For the text-containing cell, return its midpoint in [X, Y] coordinate format. 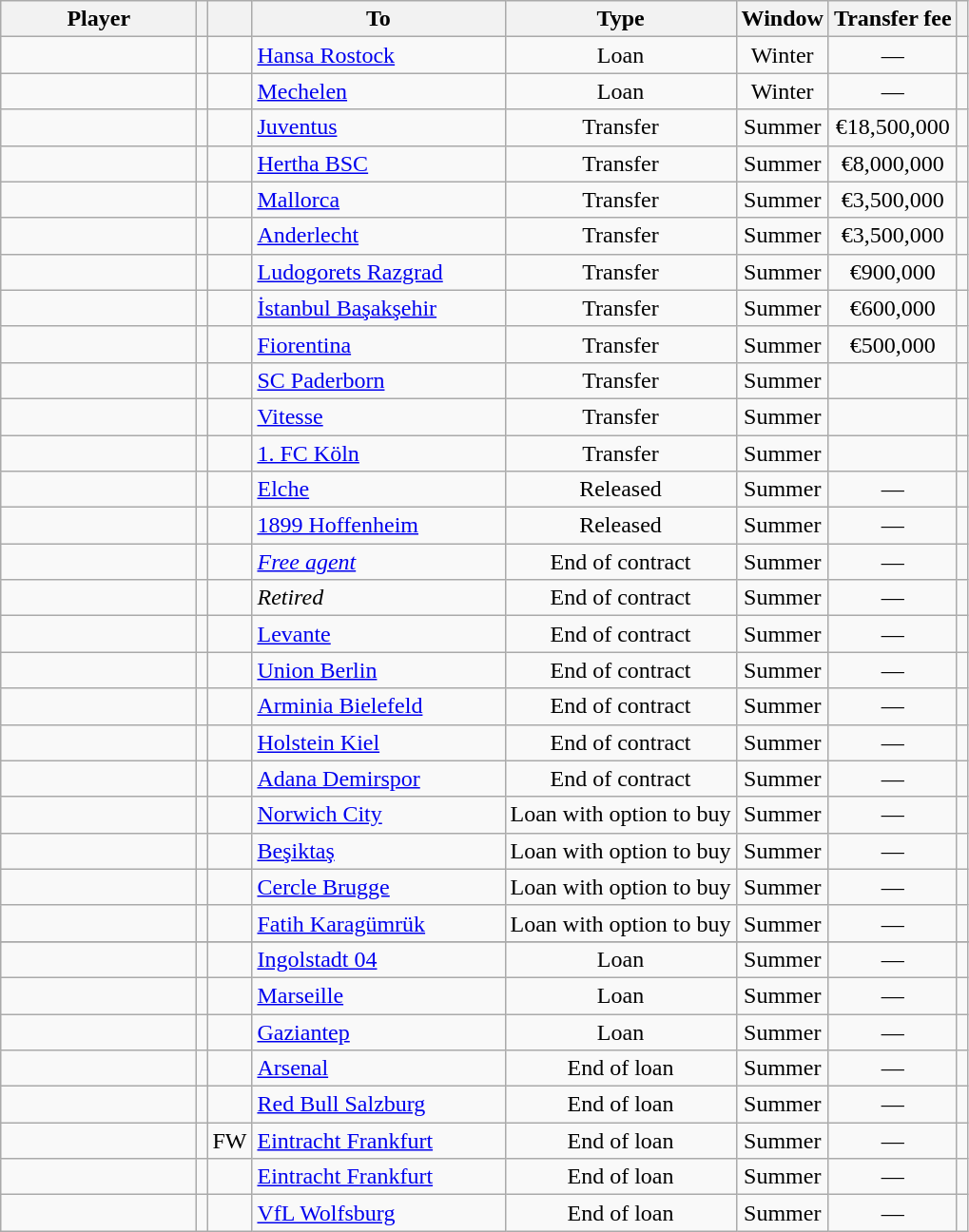
Player [99, 19]
Retired [378, 598]
1899 Hoffenheim [378, 526]
Hansa Rostock [378, 55]
1. FC Köln [378, 453]
Window [782, 19]
Adana Demirspor [378, 779]
Arminia Bielefeld [378, 706]
Holstein Kiel [378, 742]
€900,000 [892, 272]
Vitesse [378, 416]
Gaziantep [378, 1031]
İstanbul Başakşehir [378, 308]
€8,000,000 [892, 164]
Elche [378, 490]
Norwich City [378, 815]
Mechelen [378, 91]
Union Berlin [378, 670]
Red Bull Salzburg [378, 1105]
Anderlecht [378, 236]
€18,500,000 [892, 127]
Ingolstadt 04 [378, 959]
Juventus [378, 127]
Arsenal [378, 1068]
Fiorentina [378, 344]
To [378, 19]
SC Paderborn [378, 380]
Hertha BSC [378, 164]
Free agent [378, 562]
VfL Wolfsburg [378, 1213]
Mallorca [378, 200]
Transfer fee [892, 19]
Beşiktaş [378, 851]
€500,000 [892, 344]
Ludogorets Razgrad [378, 272]
Fatih Karagümrük [378, 923]
Levante [378, 634]
FW [230, 1141]
€600,000 [892, 308]
Type [620, 19]
Cercle Brugge [378, 887]
Marseille [378, 995]
